Extract the (x, y) coordinate from the center of the cell holding the provided text.  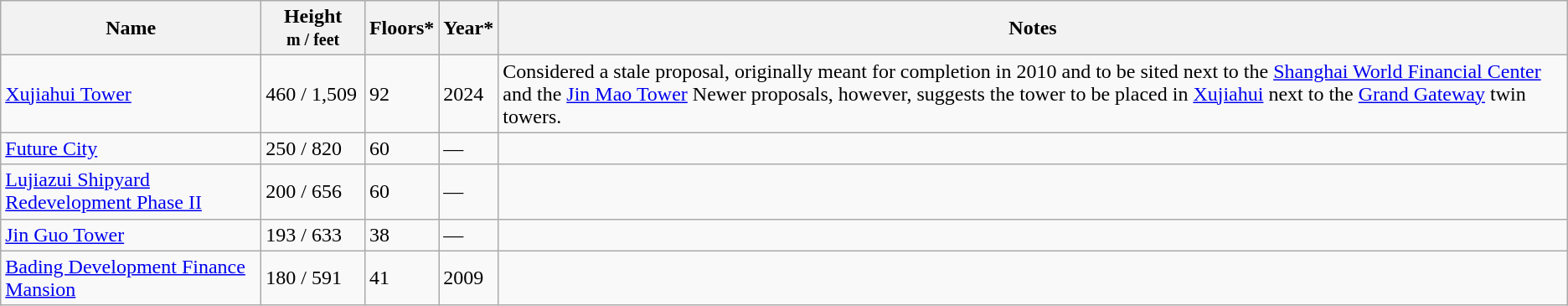
2009 (469, 278)
193 / 633 (313, 235)
Name (131, 29)
460 / 1,509 (313, 94)
250 / 820 (313, 148)
180 / 591 (313, 278)
Future City (131, 148)
Year* (469, 29)
41 (401, 278)
2024 (469, 94)
38 (401, 235)
92 (401, 94)
200 / 656 (313, 191)
Lujiazui Shipyard Redevelopment Phase II (131, 191)
Xujiahui Tower (131, 94)
Heightm / feet (313, 29)
Jin Guo Tower (131, 235)
Floors* (401, 29)
Bading Development Finance Mansion (131, 278)
Notes (1033, 29)
